Pinpoint the cell where the given text exists, returning its [x, y] midpoint coordinate. 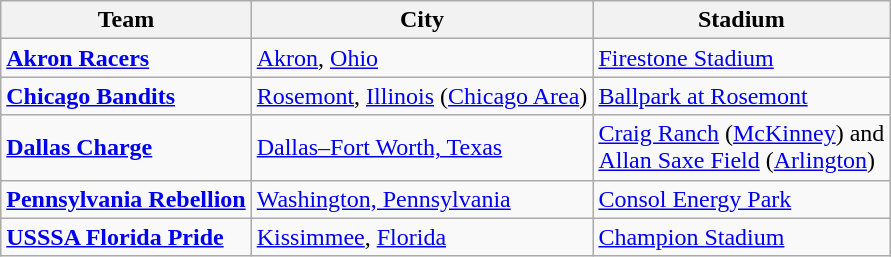
City [422, 20]
Dallas Charge [126, 148]
Ballpark at Rosemont [742, 96]
Firestone Stadium [742, 58]
Stadium [742, 20]
USSSA Florida Pride [126, 237]
Rosemont, Illinois (Chicago Area) [422, 96]
Dallas–Fort Worth, Texas [422, 148]
Team [126, 20]
Chicago Bandits [126, 96]
Kissimmee, Florida [422, 237]
Champion Stadium [742, 237]
Craig Ranch (McKinney) and Allan Saxe Field (Arlington) [742, 148]
Akron, Ohio [422, 58]
Washington, Pennsylvania [422, 199]
Consol Energy Park [742, 199]
Pennsylvania Rebellion [126, 199]
Akron Racers [126, 58]
